For the text-containing cell, return its midpoint in [X, Y] coordinate format. 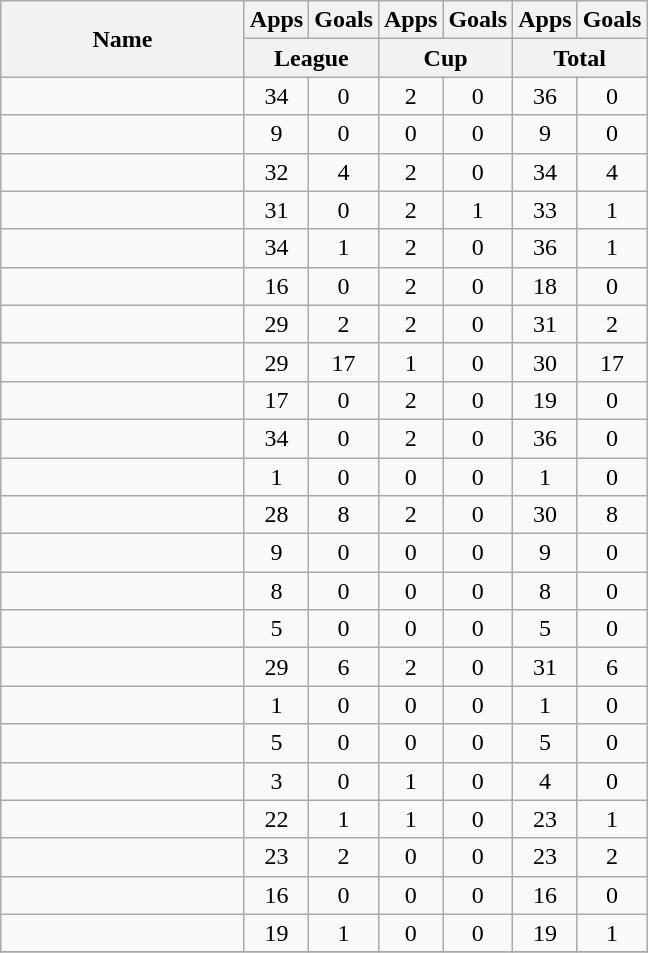
League [311, 58]
Cup [445, 58]
22 [276, 819]
Name [123, 39]
32 [276, 172]
28 [276, 515]
3 [276, 781]
18 [545, 286]
33 [545, 210]
Total [580, 58]
